Determine the [X, Y] coordinate at the center of the cell enclosing the given text.  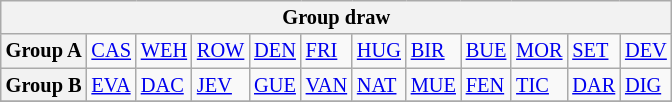
HUG [379, 51]
DIG [646, 85]
ROW [220, 51]
DAC [164, 85]
GUE [275, 85]
NAT [379, 85]
EVA [112, 85]
BIR [434, 51]
Group B [44, 85]
FEN [486, 85]
MUE [434, 85]
FRI [326, 51]
DEV [646, 51]
JEV [220, 85]
WEH [164, 51]
VAN [326, 85]
DEN [275, 51]
Group draw [336, 17]
BUE [486, 51]
DAR [594, 85]
MOR [539, 51]
SET [594, 51]
Group A [44, 51]
CAS [112, 51]
TIC [539, 85]
